Return (X, Y) of the center of cell containing provided text 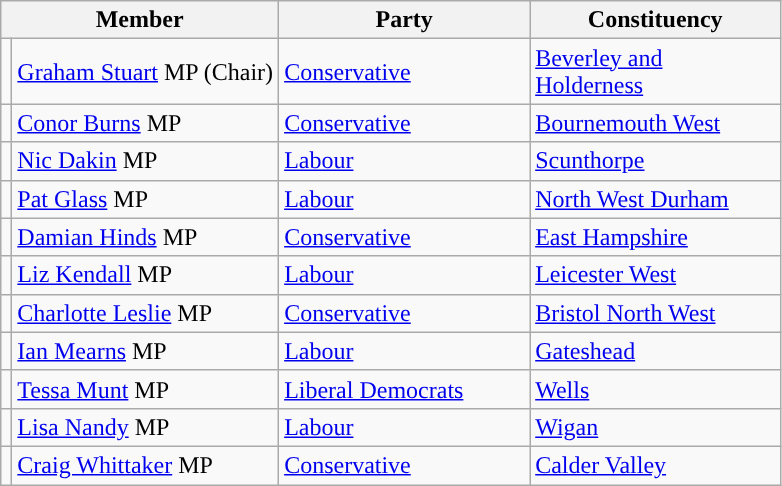
Scunthorpe (656, 161)
Constituency (656, 20)
Tessa Munt MP (146, 389)
Conor Burns MP (146, 123)
Nic Dakin MP (146, 161)
Member (140, 20)
Charlotte Leslie MP (146, 313)
Pat Glass MP (146, 199)
Gateshead (656, 351)
Graham Stuart MP (Chair) (146, 72)
Bristol North West (656, 313)
Ian Mearns MP (146, 351)
Liz Kendall MP (146, 275)
Wells (656, 389)
Beverley and Holderness (656, 72)
Damian Hinds MP (146, 237)
Party (404, 20)
East Hampshire (656, 237)
Wigan (656, 427)
Calder Valley (656, 465)
North West Durham (656, 199)
Liberal Democrats (404, 389)
Lisa Nandy MP (146, 427)
Bournemouth West (656, 123)
Craig Whittaker MP (146, 465)
Leicester West (656, 275)
